Identify which cell holds the provided text, then report its [X, Y] central coordinate. 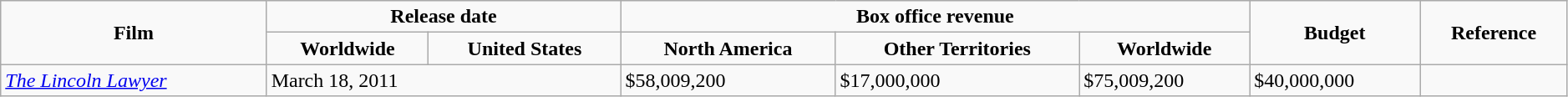
The Lincoln Lawyer [134, 80]
Other Territories [957, 48]
$17,000,000 [957, 80]
$58,009,200 [728, 80]
$40,000,000 [1335, 80]
Film [134, 33]
Release date [444, 17]
North America [728, 48]
$75,009,200 [1165, 80]
Reference [1494, 33]
March 18, 2011 [444, 80]
Budget [1335, 33]
Box office revenue [936, 17]
United States [525, 48]
